Determine the (X, Y) coordinate at the center of the cell enclosing the given text.  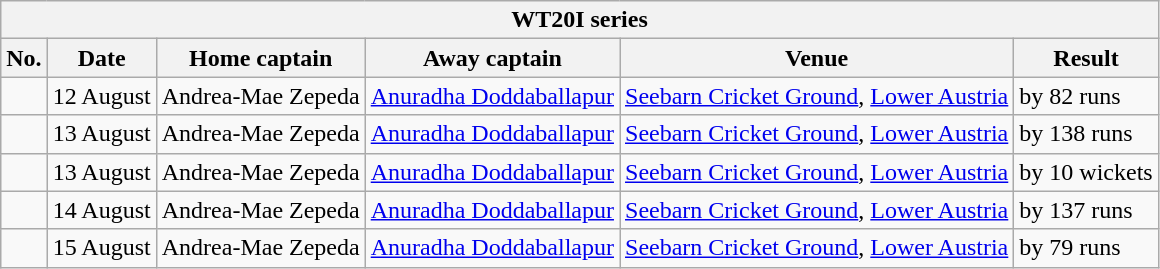
by 10 wickets (1086, 172)
12 August (102, 96)
by 138 runs (1086, 134)
Away captain (492, 58)
15 August (102, 248)
No. (24, 58)
WT20I series (580, 20)
Result (1086, 58)
Date (102, 58)
Home captain (260, 58)
by 82 runs (1086, 96)
by 137 runs (1086, 210)
14 August (102, 210)
by 79 runs (1086, 248)
Venue (817, 58)
